From the cell containing the given text, extract its center point as (x, y) coordinate. 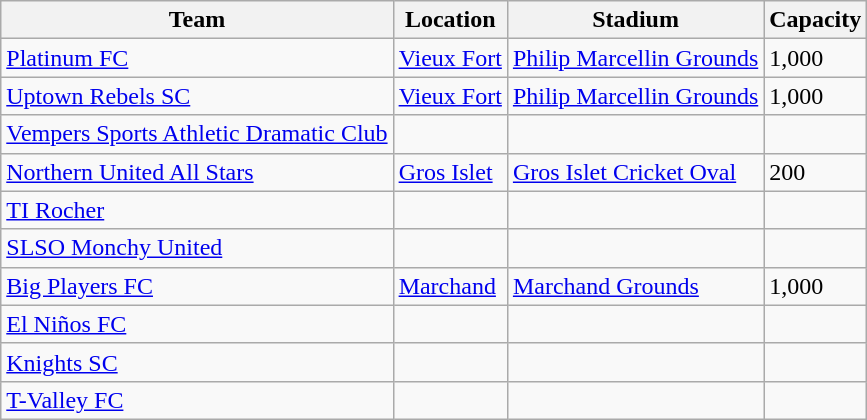
Platinum FC (197, 58)
Gros Islet Cricket Oval (635, 172)
Capacity (816, 20)
Location (450, 20)
Gros Islet (450, 172)
Big Players FC (197, 286)
T-Valley FC (197, 400)
Vempers Sports Athletic Dramatic Club (197, 134)
Uptown Rebels SC (197, 96)
El Niños FC (197, 324)
200 (816, 172)
TI Rocher (197, 210)
Northern United All Stars (197, 172)
Knights SC (197, 362)
SLSO Monchy United (197, 248)
Marchand (450, 286)
Team (197, 20)
Marchand Grounds (635, 286)
Stadium (635, 20)
